Detect which cell encompasses the target text, then output its (x, y) center coordinate. 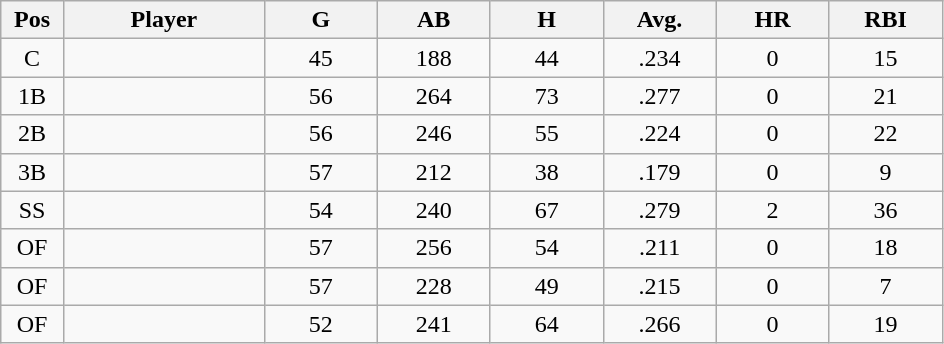
67 (546, 210)
64 (546, 324)
22 (886, 134)
.234 (660, 58)
RBI (886, 20)
.266 (660, 324)
.215 (660, 286)
9 (886, 172)
240 (434, 210)
21 (886, 96)
15 (886, 58)
228 (434, 286)
.277 (660, 96)
SS (32, 210)
49 (546, 286)
AB (434, 20)
7 (886, 286)
2B (32, 134)
45 (320, 58)
264 (434, 96)
Player (164, 20)
1B (32, 96)
18 (886, 248)
44 (546, 58)
38 (546, 172)
246 (434, 134)
H (546, 20)
36 (886, 210)
256 (434, 248)
.211 (660, 248)
55 (546, 134)
Pos (32, 20)
G (320, 20)
188 (434, 58)
Avg. (660, 20)
3B (32, 172)
19 (886, 324)
212 (434, 172)
73 (546, 96)
.224 (660, 134)
C (32, 58)
2 (772, 210)
HR (772, 20)
.179 (660, 172)
.279 (660, 210)
241 (434, 324)
52 (320, 324)
